Return the (x, y) coordinate for the center point of the cell that contains the specified text.  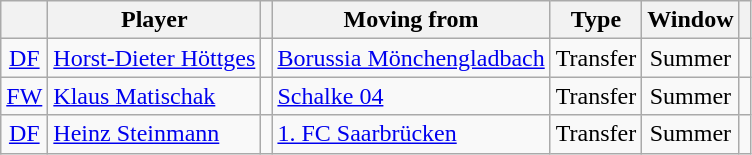
Moving from (411, 20)
FW (24, 96)
Window (690, 20)
Klaus Matischak (154, 96)
Horst-Dieter Höttges (154, 58)
Type (596, 20)
1. FC Saarbrücken (411, 134)
Schalke 04 (411, 96)
Heinz Steinmann (154, 134)
Borussia Mönchengladbach (411, 58)
Player (154, 20)
